Identify which cell holds the provided text, then report its [x, y] central coordinate. 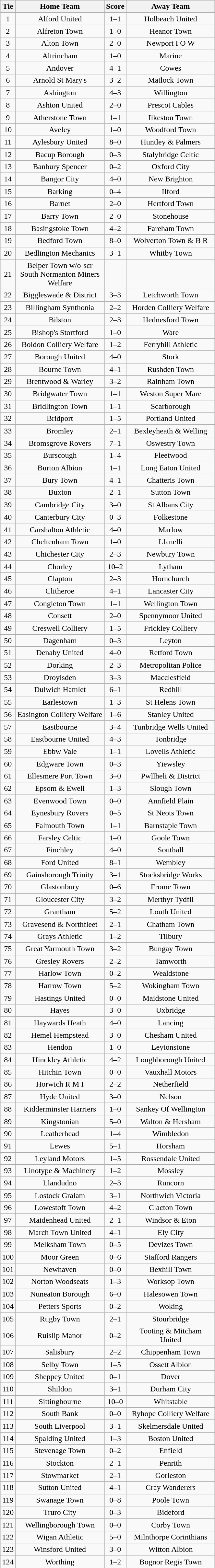
Sittingbourne [60, 1401]
52 [8, 665]
Loughborough United [171, 1060]
Home Team [60, 6]
Newhaven [60, 1269]
Goole Town [171, 838]
93 [8, 1171]
112 [8, 1414]
38 [8, 492]
88 [8, 1109]
Devizes Town [171, 1245]
12 [8, 155]
Leytonstone [171, 1047]
Corby Town [171, 1525]
St Helens Town [171, 702]
Gorleston [171, 1475]
29 [8, 382]
120 [8, 1512]
Carshalton Athletic [60, 529]
Wellington Town [171, 604]
Newbury Town [171, 554]
Wolverton Town & B R [171, 241]
Rugby Town [60, 1319]
Metropolitan Police [171, 665]
Cray Wanderers [171, 1488]
20 [8, 253]
4 [8, 56]
Easington Colliery Welfare [60, 714]
Woodford Town [171, 130]
Salisbury [60, 1352]
Letchworth Town [171, 295]
Halesowen Town [171, 1294]
33 [8, 431]
0–1 [115, 1377]
2 [8, 31]
Northwich Victoria [171, 1195]
10–2 [115, 567]
0–8 [115, 1500]
Llanelli [171, 542]
58 [8, 739]
105 [8, 1319]
Shildon [60, 1389]
Sutton United [60, 1488]
Spennymoor United [171, 616]
Frome Town [171, 887]
Stourbridge [171, 1319]
Pwllheli & District [171, 776]
100 [8, 1257]
Kingstonian [60, 1121]
Witton Albion [171, 1549]
22 [8, 295]
80 [8, 1010]
Atherstone Town [60, 117]
Sankey Of Wellington [171, 1109]
Bideford [171, 1512]
Epsom & Ewell [60, 789]
123 [8, 1549]
Spalding United [60, 1438]
Grays Athletic [60, 936]
Rushden Town [171, 369]
103 [8, 1294]
March Town United [60, 1232]
Cambridge City [60, 505]
78 [8, 986]
Prescot Cables [171, 105]
Durham City [171, 1389]
Hitchin Town [60, 1072]
Ford United [60, 862]
Whitstable [171, 1401]
124 [8, 1562]
Denaby United [60, 653]
68 [8, 862]
Bedford Town [60, 241]
Chorley [60, 567]
Dulwich Hamlet [60, 690]
Penrith [171, 1463]
Eastbourne United [60, 739]
Grantham [60, 912]
6–1 [115, 690]
Willington [171, 93]
Frickley Colliery [171, 628]
Truro City [60, 1512]
Cowes [171, 68]
Dorking [60, 665]
Ashington [60, 93]
Hertford Town [171, 204]
Bexleyheath & Welling [171, 431]
122 [8, 1537]
Oswestry Town [171, 443]
Stevenage Town [60, 1451]
Fleetwood [171, 455]
108 [8, 1364]
Slough Town [171, 789]
26 [8, 344]
89 [8, 1121]
75 [8, 949]
109 [8, 1377]
45 [8, 579]
Yiewsley [171, 764]
107 [8, 1352]
Louth United [171, 912]
77 [8, 974]
6–0 [115, 1294]
62 [8, 789]
Leyland Motors [60, 1158]
Bourne Town [60, 369]
9 [8, 117]
Oxford City [171, 167]
5–1 [115, 1146]
Huntley & Palmers [171, 142]
Lancaster City [171, 591]
82 [8, 1035]
63 [8, 801]
Rainham Town [171, 382]
Away Team [171, 6]
Biggleswade & District [60, 295]
Horwich R M I [60, 1084]
97 [8, 1220]
Stalybridge Celtic [171, 155]
69 [8, 875]
15 [8, 191]
30 [8, 394]
Wokingham Town [171, 986]
Alton Town [60, 43]
Ashton United [60, 105]
Bungay Town [171, 949]
Moor Green [60, 1257]
Stanley United [171, 714]
Heanor Town [171, 31]
21 [8, 274]
Stowmarket [60, 1475]
101 [8, 1269]
106 [8, 1335]
87 [8, 1097]
46 [8, 591]
Holbeach United [171, 19]
Canterbury City [60, 517]
Bromley [60, 431]
Harrow Town [60, 986]
Lancing [171, 1023]
41 [8, 529]
85 [8, 1072]
Lewes [60, 1146]
Dagenham [60, 640]
72 [8, 912]
Arnold St Mary's [60, 80]
Edgware Town [60, 764]
Linotype & Machinery [60, 1171]
Uxbridge [171, 1010]
8 [8, 105]
53 [8, 677]
Score [115, 6]
11 [8, 142]
92 [8, 1158]
Netherfield [171, 1084]
Clitheroe [60, 591]
Basingstoke Town [60, 228]
Eynesbury Rovers [60, 813]
Ruislip Manor [60, 1335]
Chatham Town [171, 924]
66 [8, 838]
Hyde United [60, 1097]
61 [8, 776]
8–1 [115, 862]
Lostock Gralam [60, 1195]
37 [8, 480]
55 [8, 702]
Gainsborough Trinity [60, 875]
83 [8, 1047]
Great Yarmouth Town [60, 949]
Bridport [60, 419]
Whitby Town [171, 253]
67 [8, 850]
Tunbridge Wells United [171, 727]
59 [8, 751]
Bridgwater Town [60, 394]
Swanage Town [60, 1500]
Glastonbury [60, 887]
7 [8, 93]
Ilkeston Town [171, 117]
54 [8, 690]
Petters Sports [60, 1306]
Maidenhead United [60, 1220]
Ryhope Colliery Welfare [171, 1414]
Stocksbridge Works [171, 875]
Selby Town [60, 1364]
35 [8, 455]
57 [8, 727]
3 [8, 43]
110 [8, 1389]
42 [8, 542]
14 [8, 179]
81 [8, 1023]
Nelson [171, 1097]
Poole Town [171, 1500]
Burton Albion [60, 468]
Altrincham [60, 56]
Gloucester City [60, 899]
1 [8, 19]
115 [8, 1451]
64 [8, 813]
96 [8, 1208]
Rossendale United [171, 1158]
Winsford United [60, 1549]
86 [8, 1084]
94 [8, 1183]
Ware [171, 332]
Norton Woodseats [60, 1282]
Wembley [171, 862]
Mossley [171, 1171]
118 [8, 1488]
6 [8, 80]
36 [8, 468]
Sutton Town [171, 492]
56 [8, 714]
Bangor City [60, 179]
Llandudno [60, 1183]
Ilford [171, 191]
10 [8, 130]
Hastings United [60, 998]
Clacton Town [171, 1208]
Hendon [60, 1047]
Congleton Town [60, 604]
Chatteris Town [171, 480]
49 [8, 628]
Worksop Town [171, 1282]
43 [8, 554]
Ellesmere Port Town [60, 776]
Milnthorpe Corinthians [171, 1537]
Tilbury [171, 936]
Hayes [60, 1010]
Horden Colliery Welfare [171, 307]
Gresley Rovers [60, 961]
Long Eaton United [171, 468]
Bishop's Stortford [60, 332]
Finchley [60, 850]
Bridlington Town [60, 406]
Lowestoft Town [60, 1208]
Hinckley Athletic [60, 1060]
Aylesbury United [60, 142]
Buxton [60, 492]
Worthing [60, 1562]
Wellingborough Town [60, 1525]
Ebbw Vale [60, 751]
116 [8, 1463]
28 [8, 369]
Tonbridge [171, 739]
Redhill [171, 690]
Tooting & Mitcham United [171, 1335]
70 [8, 887]
Boston United [171, 1438]
Barry Town [60, 216]
Maidstone United [171, 998]
18 [8, 228]
32 [8, 419]
Weston Super Mare [171, 394]
102 [8, 1282]
Earlestown [60, 702]
Consett [60, 616]
Marine [171, 56]
Bromsgrove Rovers [60, 443]
Fareham Town [171, 228]
Tie [8, 6]
Marlow [171, 529]
117 [8, 1475]
Ossett Albion [171, 1364]
Hemel Hempstead [60, 1035]
Merthyr Tydfil [171, 899]
Dover [171, 1377]
Stork [171, 357]
Matlock Town [171, 80]
7–1 [115, 443]
Nuneaton Borough [60, 1294]
South Bank [60, 1414]
Sheppey United [60, 1377]
65 [8, 825]
Stonehouse [171, 216]
119 [8, 1500]
34 [8, 443]
Alfreton Town [60, 31]
60 [8, 764]
Leyton [171, 640]
Hornchurch [171, 579]
Leatherhead [60, 1134]
Alford United [60, 19]
Barking [60, 191]
19 [8, 241]
Droylsden [60, 677]
23 [8, 307]
1–6 [115, 714]
Ely City [171, 1232]
31 [8, 406]
Lytham [171, 567]
Bilston [60, 320]
90 [8, 1134]
Falmouth Town [60, 825]
Kidderminster Harriers [60, 1109]
Macclesfield [171, 677]
Horsham [171, 1146]
Belper Town w/o-scr South Normanton Miners Welfare [60, 274]
Bury Town [60, 480]
Harlow Town [60, 974]
Windsor & Eton [171, 1220]
Evenwood Town [60, 801]
Runcorn [171, 1183]
76 [8, 961]
Bacup Borough [60, 155]
Southall [171, 850]
Portland United [171, 419]
40 [8, 517]
Walton & Hersham [171, 1121]
Haywards Heath [60, 1023]
39 [8, 505]
5 [8, 68]
13 [8, 167]
104 [8, 1306]
44 [8, 567]
Chichester City [60, 554]
73 [8, 924]
Gravesend & Northfleet [60, 924]
Billingham Synthonia [60, 307]
Borough United [60, 357]
47 [8, 604]
Stockton [60, 1463]
113 [8, 1426]
Aveley [60, 130]
Bedlington Mechanics [60, 253]
Wealdstone [171, 974]
Ferryhill Athletic [171, 344]
Eastbourne [60, 727]
Tamworth [171, 961]
99 [8, 1245]
Bexhill Town [171, 1269]
10–0 [115, 1401]
17 [8, 216]
0–4 [115, 191]
Cheltenham Town [60, 542]
25 [8, 332]
16 [8, 204]
Chesham United [171, 1035]
Enfield [171, 1451]
Wimbledon [171, 1134]
Chippenham Town [171, 1352]
71 [8, 899]
New Brighton [171, 179]
Bognor Regis Town [171, 1562]
St Albans City [171, 505]
121 [8, 1525]
Boldon Colliery Welfare [60, 344]
Farsley Celtic [60, 838]
Clapton [60, 579]
Vauxhall Motors [171, 1072]
114 [8, 1438]
79 [8, 998]
Banbury Spencer [60, 167]
Melksham Town [60, 1245]
Annfield Plain [171, 801]
Woking [171, 1306]
Newport I O W [171, 43]
95 [8, 1195]
Barnstaple Town [171, 825]
Retford Town [171, 653]
98 [8, 1232]
Lovells Athletic [171, 751]
50 [8, 640]
Scarborough [171, 406]
111 [8, 1401]
27 [8, 357]
51 [8, 653]
Skelmersdale United [171, 1426]
84 [8, 1060]
3–4 [115, 727]
Wigan Athletic [60, 1537]
Creswell Colliery [60, 628]
Folkestone [171, 517]
Andover [60, 68]
48 [8, 616]
South Liverpool [60, 1426]
Brentwood & Warley [60, 382]
Burscough [60, 455]
24 [8, 320]
St Neots Town [171, 813]
Barnet [60, 204]
91 [8, 1146]
Stafford Rangers [171, 1257]
74 [8, 936]
Hednesford Town [171, 320]
